Determine the [X, Y] coordinate at the center of the cell enclosing the given text.  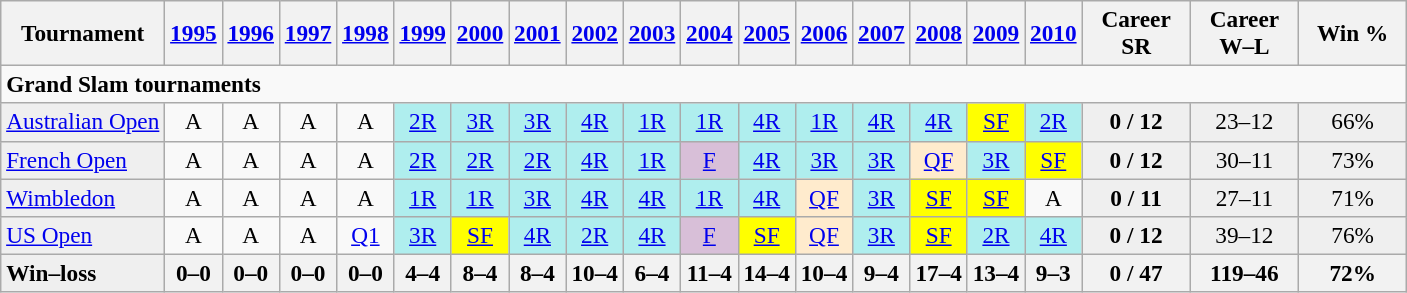
2004 [710, 32]
39–12 [1244, 235]
2003 [652, 32]
9–3 [1054, 273]
Win–loss [83, 273]
Win % [1353, 32]
119–46 [1244, 273]
2010 [1054, 32]
71% [1353, 197]
9–4 [882, 273]
2000 [480, 32]
US Open [83, 235]
Tournament [83, 32]
27–11 [1244, 197]
11–4 [710, 273]
2001 [538, 32]
23–12 [1244, 122]
Career W–L [1244, 32]
1996 [250, 32]
30–11 [1244, 160]
Grand Slam tournaments [704, 84]
66% [1353, 122]
13–4 [996, 273]
2008 [938, 32]
14–4 [766, 273]
2006 [824, 32]
17–4 [938, 273]
0 / 11 [1136, 197]
Career SR [1136, 32]
4–4 [422, 273]
1998 [366, 32]
2005 [766, 32]
72% [1353, 273]
2009 [996, 32]
2002 [594, 32]
1999 [422, 32]
76% [1353, 235]
6–4 [652, 273]
1997 [308, 32]
0 / 47 [1136, 273]
1995 [194, 32]
Wimbledon [83, 197]
French Open [83, 160]
Q1 [366, 235]
2007 [882, 32]
Australian Open [83, 122]
73% [1353, 160]
